Return the (X, Y) coordinate for the center point of the cell that contains the specified text.  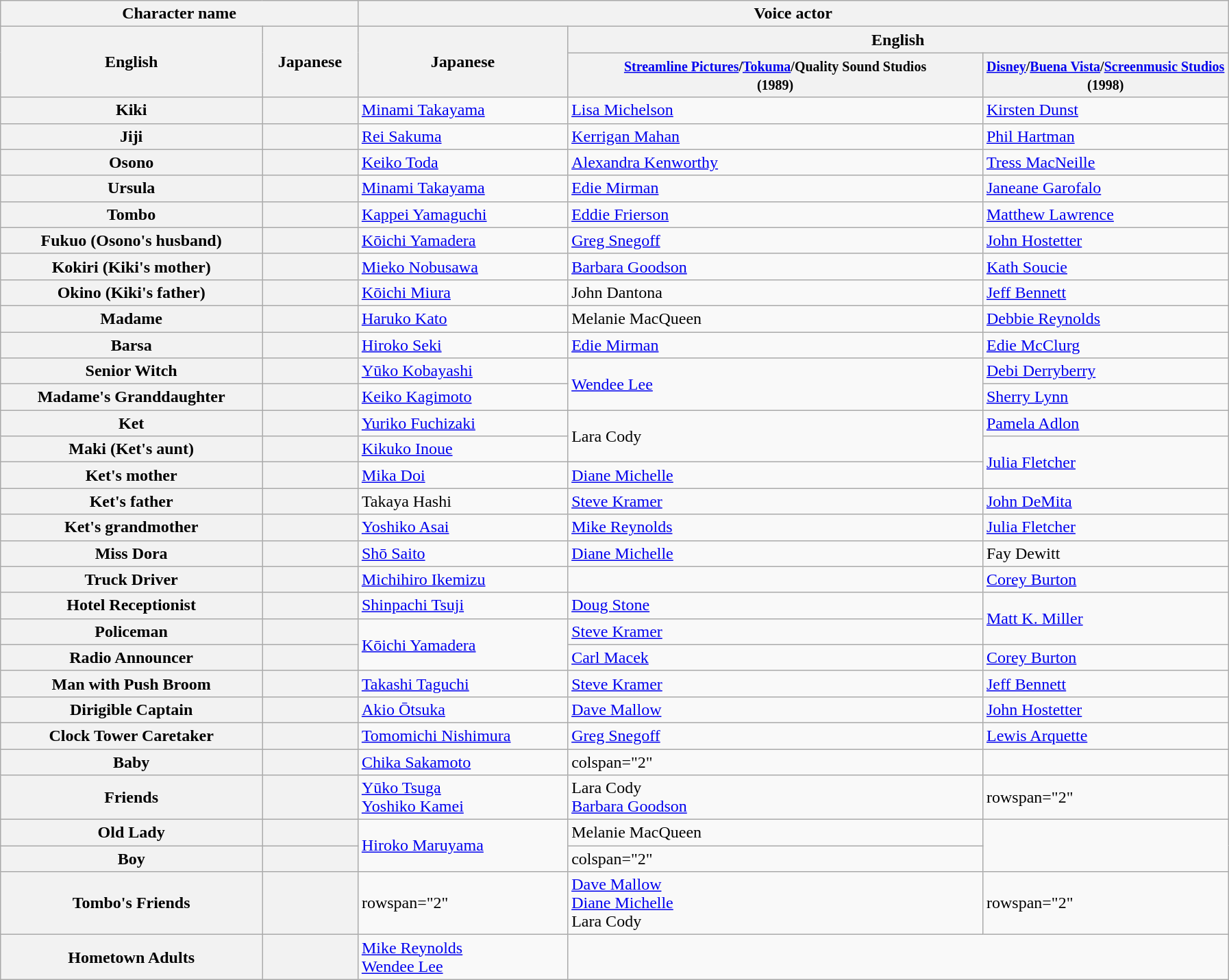
Jiji (132, 136)
Chika Sakamoto (462, 762)
Tombo (132, 214)
Miss Dora (132, 553)
Barbara Goodson (775, 266)
Kappei Yamaguchi (462, 214)
Dirigible Captain (132, 709)
Barsa (132, 344)
Akio Ōtsuka (462, 709)
Mike Reynolds (775, 527)
Matthew Lawrence (1105, 214)
Rei Sakuma (462, 136)
Lara Cody (775, 436)
Phil Hartman (1105, 136)
Matt K. Miller (1105, 618)
Debbie Reynolds (1105, 318)
Streamline Pictures/Tokuma/Quality Sound Studios(1989) (775, 75)
Keiko Toda (462, 162)
Mike ReynoldsWendee Lee (462, 957)
Haruko Kato (462, 318)
Mieko Nobusawa (462, 266)
Edie McClurg (1105, 344)
Truck Driver (132, 579)
Takaya Hashi (462, 501)
Baby (132, 762)
Kokiri (Kiki's mother) (132, 266)
Ket's grandmother (132, 527)
Clock Tower Caretaker (132, 736)
Lara CodyBarbara Goodson (775, 797)
Michihiro Ikemizu (462, 579)
Yūko TsugaYoshiko Kamei (462, 797)
Hotel Receptionist (132, 605)
Lisa Michelson (775, 110)
Tomomichi Nishimura (462, 736)
Hometown Adults (132, 957)
Yoshiko Asai (462, 527)
Okino (Kiki's father) (132, 292)
Ket (132, 423)
Alexandra Kenworthy (775, 162)
Fay Dewitt (1105, 553)
Sherry Lynn (1105, 397)
Tombo's Friends (132, 903)
Ket's mother (132, 475)
Carl Macek (775, 657)
Ursula (132, 188)
Dave Mallow (775, 709)
Shinpachi Tsuji (462, 605)
Radio Announcer (132, 657)
Madame (132, 318)
Osono (132, 162)
Lewis Arquette (1105, 736)
Voice actor (793, 14)
Debi Derryberry (1105, 371)
Mika Doi (462, 475)
Ket's father (132, 501)
Senior Witch (132, 371)
Kerrigan Mahan (775, 136)
Fukuo (Osono's husband) (132, 240)
Hiroko Maruyama (462, 846)
Shō Saito (462, 553)
Friends (132, 797)
Janeane Garofalo (1105, 188)
Man with Push Broom (132, 683)
Maki (Ket's aunt) (132, 449)
Policeman (132, 631)
Dave MallowDiane MichelleLara Cody (775, 903)
Madame's Granddaughter (132, 397)
Disney/Buena Vista/Screenmusic Studios(1998) (1105, 75)
John DeMita (1105, 501)
Pamela Adlon (1105, 423)
Kath Soucie (1105, 266)
Eddie Frierson (775, 214)
Hiroko Seki (462, 344)
Kirsten Dunst (1105, 110)
Tress MacNeille (1105, 162)
Yūko Kobayashi (462, 371)
Yuriko Fuchizaki (462, 423)
Takashi Taguchi (462, 683)
Old Lady (132, 833)
John Dantona (775, 292)
Boy (132, 859)
Keiko Kagimoto (462, 397)
Kōichi Miura (462, 292)
Kiki (132, 110)
Wendee Lee (775, 384)
Doug Stone (775, 605)
Character name (179, 14)
Kikuko Inoue (462, 449)
